Find where the given text appears and provide that cell's center as (x, y) coordinate. 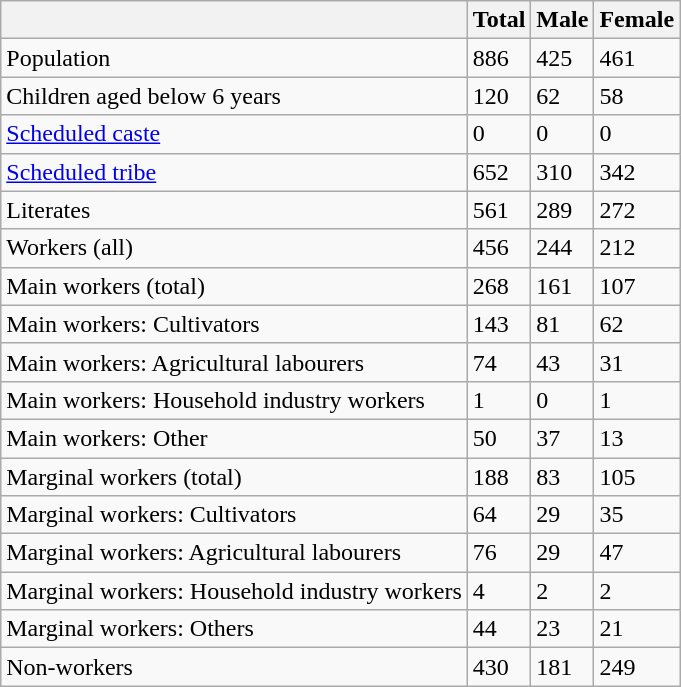
212 (637, 248)
Main workers: Other (234, 438)
Female (637, 20)
64 (499, 515)
Marginal workers (total) (234, 477)
13 (637, 438)
Scheduled caste (234, 134)
Marginal workers: Household industry workers (234, 591)
81 (562, 324)
43 (562, 362)
652 (499, 172)
Scheduled tribe (234, 172)
Population (234, 58)
Workers (all) (234, 248)
181 (562, 667)
289 (562, 210)
244 (562, 248)
Male (562, 20)
143 (499, 324)
Main workers: Household industry workers (234, 400)
268 (499, 286)
Marginal workers: Agricultural labourers (234, 553)
Main workers: Agricultural labourers (234, 362)
23 (562, 629)
76 (499, 553)
21 (637, 629)
58 (637, 96)
425 (562, 58)
342 (637, 172)
430 (499, 667)
Non-workers (234, 667)
4 (499, 591)
Main workers: Cultivators (234, 324)
120 (499, 96)
272 (637, 210)
461 (637, 58)
31 (637, 362)
Marginal workers: Others (234, 629)
249 (637, 667)
Total (499, 20)
107 (637, 286)
161 (562, 286)
47 (637, 553)
456 (499, 248)
Main workers (total) (234, 286)
Marginal workers: Cultivators (234, 515)
44 (499, 629)
Children aged below 6 years (234, 96)
886 (499, 58)
74 (499, 362)
35 (637, 515)
188 (499, 477)
105 (637, 477)
310 (562, 172)
Literates (234, 210)
37 (562, 438)
561 (499, 210)
50 (499, 438)
83 (562, 477)
